Output the (X, Y) coordinate of the center of the cell containing the given text.  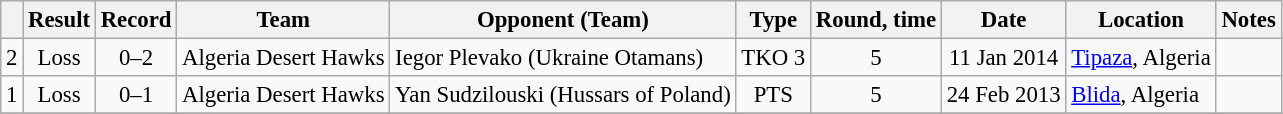
Result (60, 20)
Iegor Plevako (Ukraine Otamans) (563, 58)
24 Feb 2013 (1003, 95)
Location (1141, 20)
0–2 (136, 58)
1 (12, 95)
11 Jan 2014 (1003, 58)
Date (1003, 20)
Type (774, 20)
Notes (1248, 20)
Team (284, 20)
Yan Sudzilouski (Hussars of Poland) (563, 95)
Record (136, 20)
TKO 3 (774, 58)
Opponent (Team) (563, 20)
Blida, Algeria (1141, 95)
Round, time (876, 20)
2 (12, 58)
Tipaza, Algeria (1141, 58)
0–1 (136, 95)
PTS (774, 95)
